Extract the (X, Y) coordinate from the center of the cell holding the provided text.  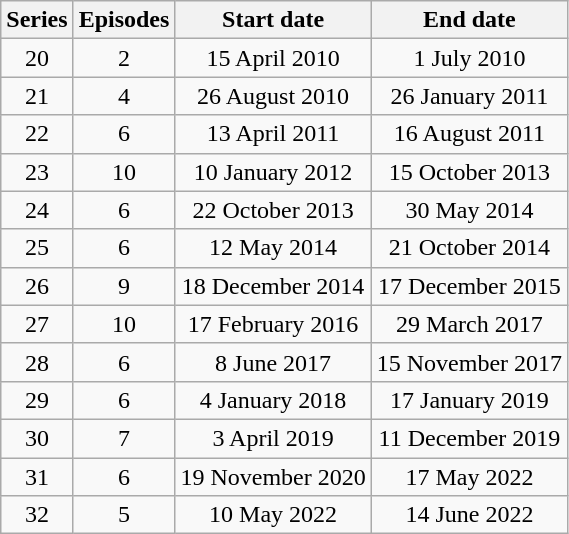
4 (124, 96)
15 April 2010 (273, 58)
8 June 2017 (273, 362)
1 July 2010 (469, 58)
17 May 2022 (469, 477)
2 (124, 58)
11 December 2019 (469, 438)
15 November 2017 (469, 362)
17 January 2019 (469, 400)
14 June 2022 (469, 515)
19 November 2020 (273, 477)
15 October 2013 (469, 172)
17 December 2015 (469, 286)
End date (469, 20)
18 December 2014 (273, 286)
10 January 2012 (273, 172)
Series (37, 20)
26 August 2010 (273, 96)
29 March 2017 (469, 324)
17 February 2016 (273, 324)
26 (37, 286)
16 August 2011 (469, 134)
3 April 2019 (273, 438)
32 (37, 515)
9 (124, 286)
27 (37, 324)
31 (37, 477)
7 (124, 438)
24 (37, 210)
30 (37, 438)
21 October 2014 (469, 248)
Episodes (124, 20)
21 (37, 96)
28 (37, 362)
25 (37, 248)
23 (37, 172)
10 May 2022 (273, 515)
12 May 2014 (273, 248)
30 May 2014 (469, 210)
13 April 2011 (273, 134)
4 January 2018 (273, 400)
22 October 2013 (273, 210)
22 (37, 134)
5 (124, 515)
29 (37, 400)
Start date (273, 20)
26 January 2011 (469, 96)
20 (37, 58)
